Identify which cell holds the provided text, then report its (X, Y) central coordinate. 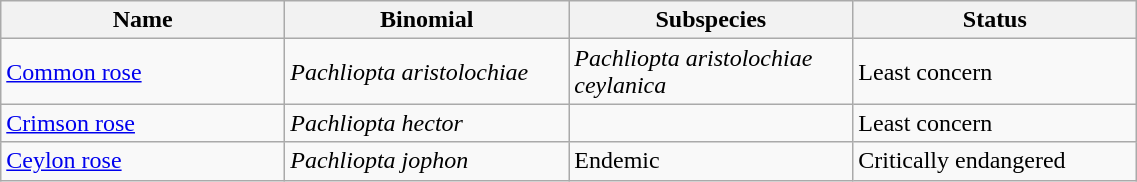
Crimson rose (143, 123)
Pachliopta hector (427, 123)
Common rose (143, 72)
Binomial (427, 20)
Critically endangered (995, 161)
Pachliopta aristolochiae ceylanica (711, 72)
Name (143, 20)
Pachliopta aristolochiae (427, 72)
Endemic (711, 161)
Pachliopta jophon (427, 161)
Subspecies (711, 20)
Status (995, 20)
Ceylon rose (143, 161)
